Return (x, y) of the center of cell containing provided text 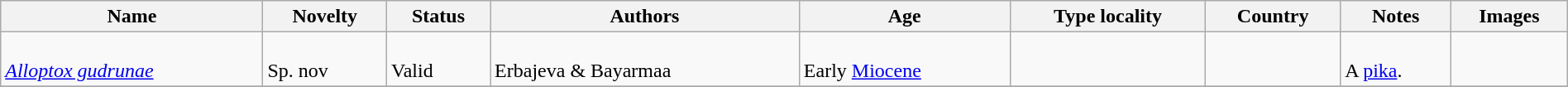
Country (1274, 17)
Type locality (1107, 17)
Erbajeva & Bayarmaa (645, 60)
Alloptox gudrunae (132, 60)
Name (132, 17)
Images (1510, 17)
A pika. (1396, 60)
Valid (438, 60)
Notes (1396, 17)
Early Miocene (905, 60)
Authors (645, 17)
Sp. nov (324, 60)
Novelty (324, 17)
Status (438, 17)
Age (905, 17)
